Determine the (X, Y) coordinate at the center of the cell enclosing the given text.  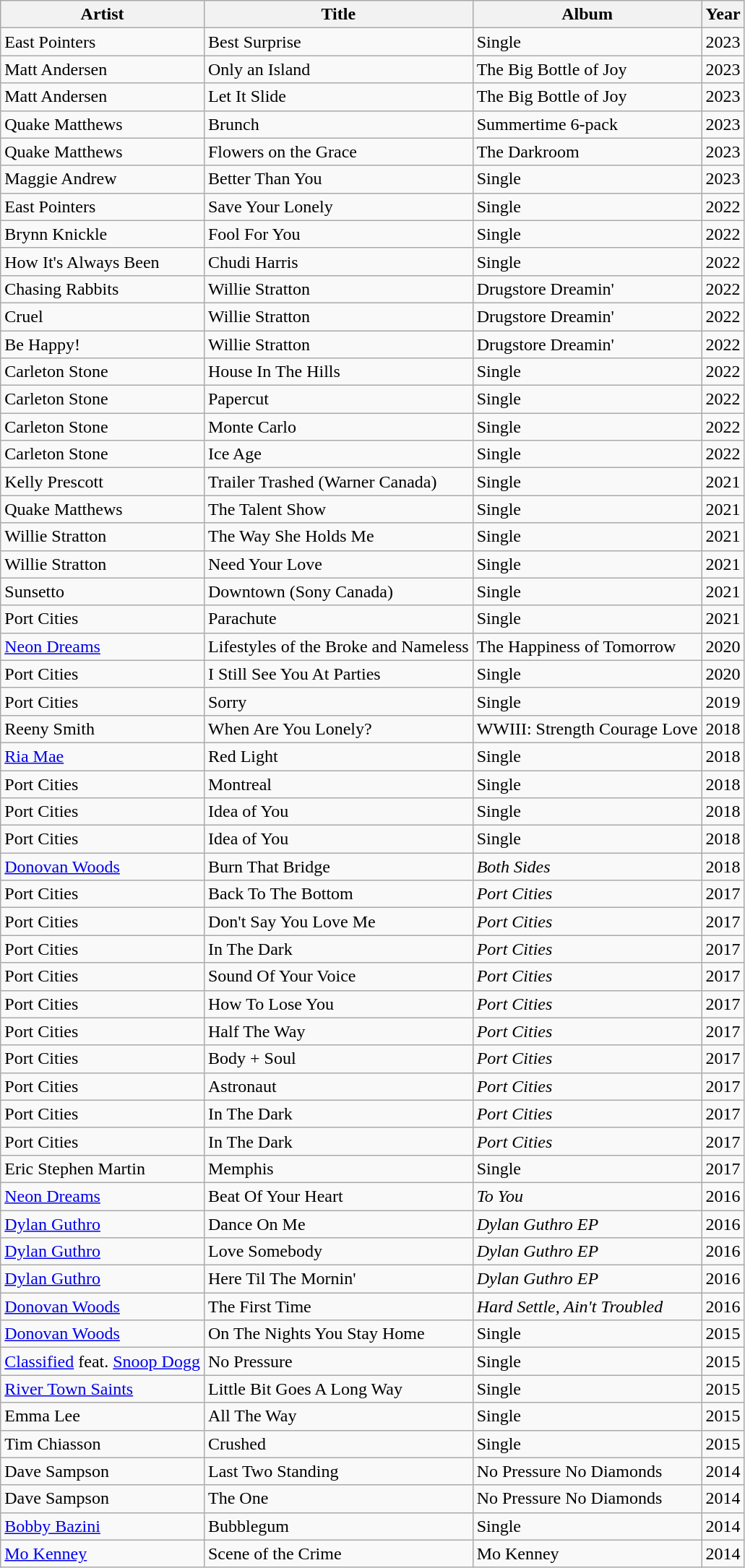
Eric Stephen Martin (103, 1169)
Astronaut (338, 1086)
Lifestyles of the Broke and Nameless (338, 646)
Chasing Rabbits (103, 289)
Little Bit Goes A Long Way (338, 1389)
WWIII: Strength Courage Love (587, 729)
Tim Chiasson (103, 1444)
Classified feat. Snoop Dogg (103, 1361)
Artist (103, 14)
When Are You Lonely? (338, 729)
Only an Island (338, 69)
Sorry (338, 701)
Don't Say You Love Me (338, 922)
Here Til The Mornin' (338, 1279)
The Way She Holds Me (338, 537)
Brunch (338, 124)
Need Your Love (338, 564)
Fool For You (338, 234)
Parachute (338, 619)
Last Two Standing (338, 1471)
Brynn Knickle (103, 234)
To You (587, 1196)
The One (338, 1499)
On The Nights You Stay Home (338, 1334)
Maggie Andrew (103, 179)
Beat Of Your Heart (338, 1196)
The Darkroom (587, 152)
Let It Slide (338, 97)
Title (338, 14)
Summertime 6-pack (587, 124)
Reeny Smith (103, 729)
The Talent Show (338, 509)
Trailer Trashed (Warner Canada) (338, 482)
Dance On Me (338, 1224)
The First Time (338, 1307)
Downtown (Sony Canada) (338, 592)
Be Happy! (103, 345)
Both Sides (587, 867)
Red Light (338, 756)
How To Lose You (338, 1004)
Love Somebody (338, 1252)
Sound Of Your Voice (338, 976)
The Happiness of Tomorrow (587, 646)
How It's Always Been (103, 261)
Year (723, 14)
Half The Way (338, 1031)
Scene of the Crime (338, 1554)
Memphis (338, 1169)
Papercut (338, 399)
Bobby Bazini (103, 1526)
All The Way (338, 1416)
Burn That Bridge (338, 867)
I Still See You At Parties (338, 674)
Montreal (338, 784)
Emma Lee (103, 1416)
Chudi Harris (338, 261)
House In The Hills (338, 372)
Album (587, 14)
2019 (723, 701)
Sunsetto (103, 592)
Save Your Lonely (338, 207)
Crushed (338, 1444)
Better Than You (338, 179)
Cruel (103, 316)
No Pressure (338, 1361)
Ice Age (338, 454)
Ria Mae (103, 756)
Kelly Prescott (103, 482)
Monte Carlo (338, 427)
Back To The Bottom (338, 894)
Bubblegum (338, 1526)
River Town Saints (103, 1389)
Hard Settle, Ain't Troubled (587, 1307)
Body + Soul (338, 1059)
Flowers on the Grace (338, 152)
Best Surprise (338, 42)
